Locate the cell with the specified text and output its [X, Y] center coordinate. 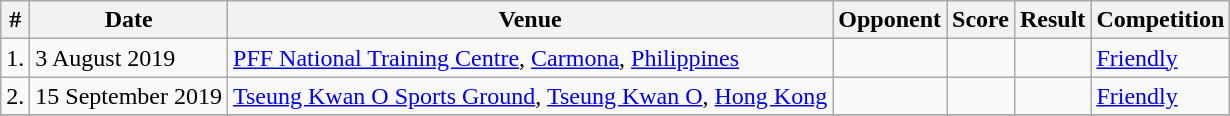
Venue [530, 20]
Result [1052, 20]
Score [980, 20]
1. [16, 58]
Competition [1160, 20]
Opponent [890, 20]
Tseung Kwan O Sports Ground, Tseung Kwan O, Hong Kong [530, 96]
Date [129, 20]
15 September 2019 [129, 96]
2. [16, 96]
3 August 2019 [129, 58]
PFF National Training Centre, Carmona, Philippines [530, 58]
# [16, 20]
